From the cell containing the given text, extract its center point as [x, y] coordinate. 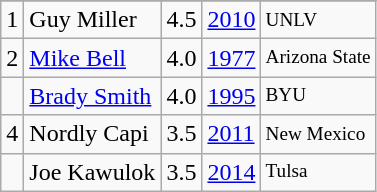
4.5 [182, 20]
New Mexico [318, 134]
Mike Bell [92, 58]
Nordly Capi [92, 134]
Arizona State [318, 58]
Guy Miller [92, 20]
1 [12, 20]
Tulsa [318, 172]
2014 [232, 172]
1977 [232, 58]
1995 [232, 96]
Joe Kawulok [92, 172]
2011 [232, 134]
BYU [318, 96]
2010 [232, 20]
4 [12, 134]
UNLV [318, 20]
2 [12, 58]
Brady Smith [92, 96]
